Determine the (X, Y) coordinate at the center of the cell enclosing the given text.  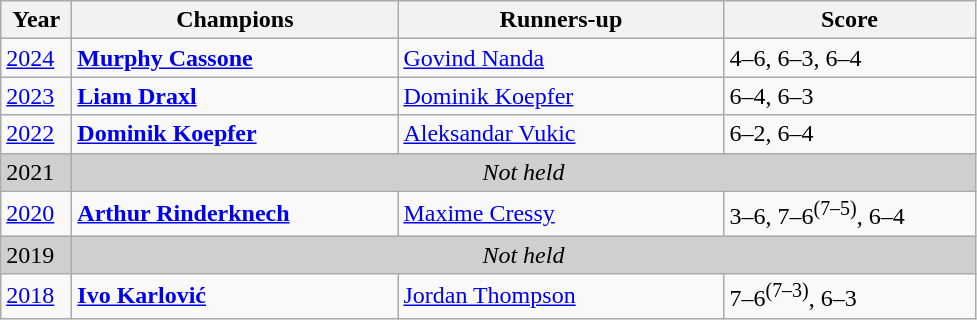
2022 (36, 134)
2018 (36, 296)
Arthur Rinderknech (235, 214)
2023 (36, 96)
7–6(7–3), 6–3 (850, 296)
4–6, 6–3, 6–4 (850, 58)
Ivo Karlović (235, 296)
6–4, 6–3 (850, 96)
6–2, 6–4 (850, 134)
Govind Nanda (561, 58)
Score (850, 20)
Year (36, 20)
Runners-up (561, 20)
Aleksandar Vukic (561, 134)
Champions (235, 20)
Liam Draxl (235, 96)
2021 (36, 172)
2019 (36, 255)
Murphy Cassone (235, 58)
3–6, 7–6(7–5), 6–4 (850, 214)
2020 (36, 214)
Jordan Thompson (561, 296)
Maxime Cressy (561, 214)
2024 (36, 58)
